Extract the (x, y) coordinate from the center of the cell holding the provided text.  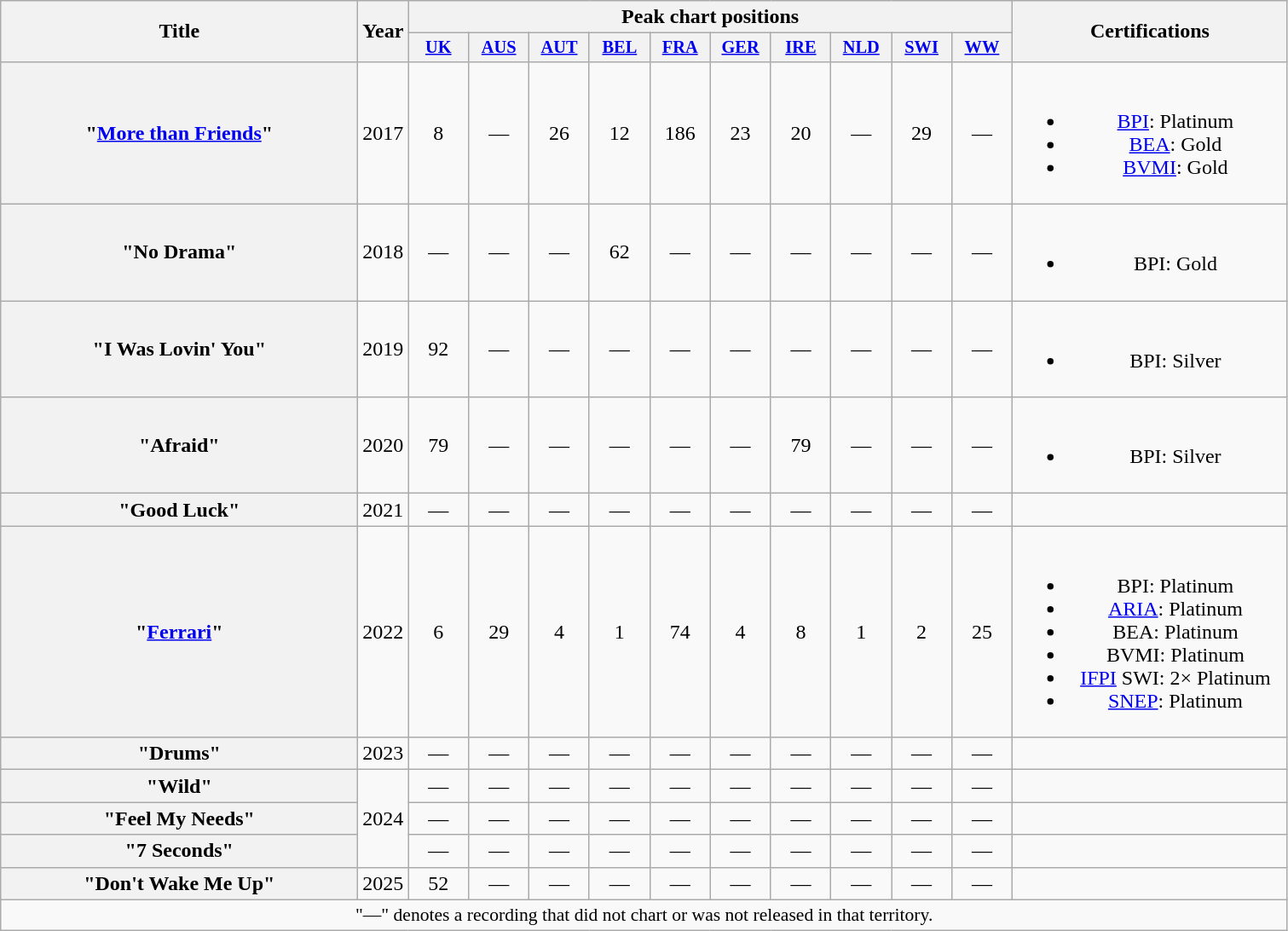
2 (922, 632)
2025 (384, 883)
"No Drama" (179, 252)
"Drums" (179, 754)
SWI (922, 48)
"Feel My Needs" (179, 818)
2023 (384, 754)
25 (982, 632)
UK (438, 48)
26 (559, 133)
2018 (384, 252)
AUS (500, 48)
"Don't Wake Me Up" (179, 883)
74 (680, 632)
2019 (384, 350)
2020 (384, 445)
6 (438, 632)
GER (740, 48)
"More than Friends" (179, 133)
Title (179, 32)
62 (619, 252)
BPI: PlatinumARIA: PlatinumBEA: PlatinumBVMI: PlatinumIFPI SWI: 2× PlatinumSNEP: Platinum (1149, 632)
"Ferrari" (179, 632)
"Wild" (179, 786)
2022 (384, 632)
"—" denotes a recording that did not chart or was not released in that territory. (644, 915)
BEL (619, 48)
20 (801, 133)
Certifications (1149, 32)
BPI: Gold (1149, 252)
Peak chart positions (711, 17)
FRA (680, 48)
AUT (559, 48)
"Good Luck" (179, 510)
2021 (384, 510)
IRE (801, 48)
NLD (861, 48)
23 (740, 133)
"7 Seconds" (179, 851)
186 (680, 133)
Year (384, 32)
52 (438, 883)
2024 (384, 818)
"Afraid" (179, 445)
"I Was Lovin' You" (179, 350)
2017 (384, 133)
WW (982, 48)
BPI: PlatinumBEA: GoldBVMI: Gold (1149, 133)
92 (438, 350)
12 (619, 133)
